Identify which cell holds the provided text, then report its (X, Y) central coordinate. 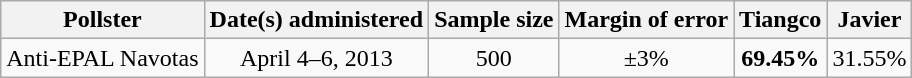
Javier (870, 20)
Tiangco (780, 20)
69.45% (780, 58)
Date(s) administered (316, 20)
Pollster (102, 20)
April 4–6, 2013 (316, 58)
Sample size (494, 20)
500 (494, 58)
±3% (646, 58)
Anti-EPAL Navotas (102, 58)
Margin of error (646, 20)
31.55% (870, 58)
